Search for the cell housing the specified text and yield its (X, Y) center coordinate. 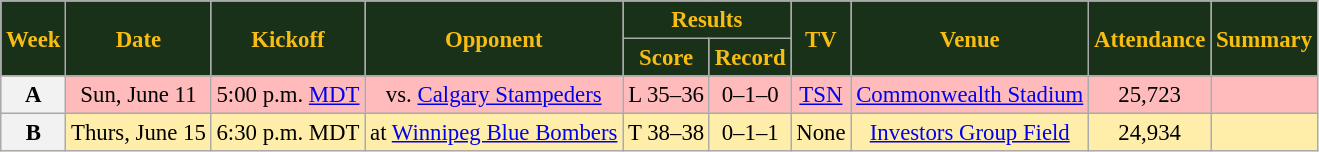
Thurs, June 15 (138, 133)
Sun, June 11 (138, 95)
0–1–1 (750, 133)
A (34, 95)
L 35–36 (666, 95)
Week (34, 38)
TSN (821, 95)
25,723 (1150, 95)
Commonwealth Stadium (970, 95)
Attendance (1150, 38)
vs. Calgary Stampeders (494, 95)
TV (821, 38)
24,934 (1150, 133)
Results (707, 20)
Score (666, 58)
5:00 p.m. MDT (288, 95)
Investors Group Field (970, 133)
6:30 p.m. MDT (288, 133)
T 38–38 (666, 133)
Date (138, 38)
0–1–0 (750, 95)
Summary (1264, 38)
None (821, 133)
Venue (970, 38)
B (34, 133)
Opponent (494, 38)
Kickoff (288, 38)
at Winnipeg Blue Bombers (494, 133)
Record (750, 58)
